Return the (X, Y) coordinate for the center point of the cell that contains the specified text.  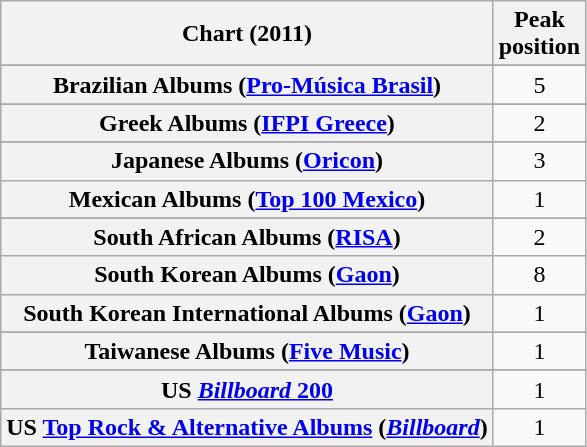
Chart (2011) (247, 34)
South Korean International Albums (Gaon) (247, 313)
8 (539, 275)
Peakposition (539, 34)
South African Albums (RISA) (247, 237)
Taiwanese Albums (Five Music) (247, 351)
Brazilian Albums (Pro-Música Brasil) (247, 85)
Japanese Albums (Oricon) (247, 161)
5 (539, 85)
US Top Rock & Alternative Albums (Billboard) (247, 427)
Greek Albums (IFPI Greece) (247, 123)
Mexican Albums (Top 100 Mexico) (247, 199)
US Billboard 200 (247, 389)
South Korean Albums (Gaon) (247, 275)
3 (539, 161)
